Provide the (X, Y) coordinate of the cell's center where the given text is located.  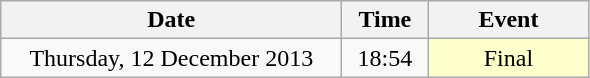
Date (172, 20)
Time (385, 20)
Event (508, 20)
Final (508, 58)
18:54 (385, 58)
Thursday, 12 December 2013 (172, 58)
